Return the [X, Y] coordinate for the center point of the cell that contains the specified text.  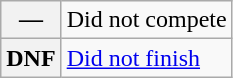
Did not compete [146, 20]
DNF [31, 58]
Did not finish [146, 58]
— [31, 20]
